Detect which cell encompasses the target text, then output its (X, Y) center coordinate. 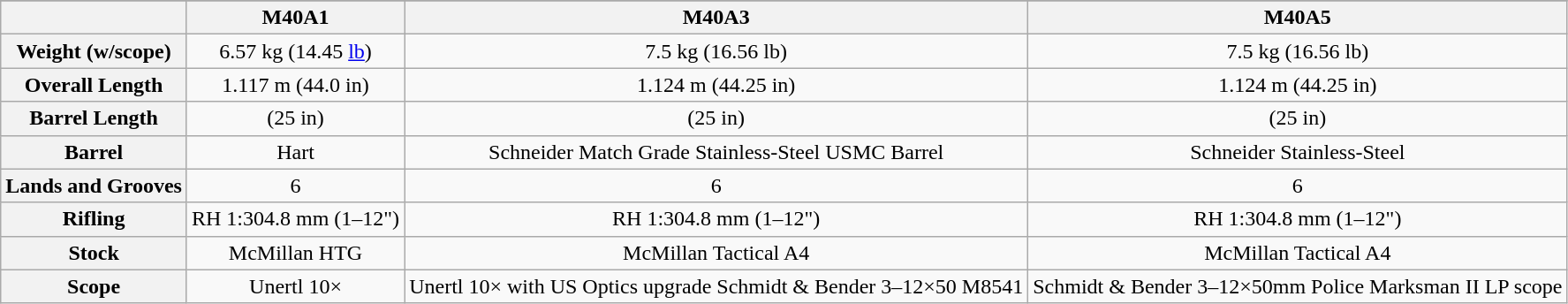
Barrel (94, 152)
Barrel Length (94, 118)
Stock (94, 253)
Schmidt & Bender 3–12×50mm Police Marksman II LP scope (1298, 286)
Weight (w/scope) (94, 51)
McMillan HTG (295, 253)
M40A1 (295, 18)
Scope (94, 286)
6.57 kg (14.45 lb) (295, 51)
Schneider Stainless-Steel (1298, 152)
Schneider Match Grade Stainless-Steel USMC Barrel (716, 152)
M40A3 (716, 18)
M40A5 (1298, 18)
Lands and Grooves (94, 186)
Hart (295, 152)
1.117 m (44.0 in) (295, 85)
Unertl 10× (295, 286)
Rifling (94, 219)
Overall Length (94, 85)
Unertl 10× with US Optics upgrade Schmidt & Bender 3–12×50 M8541 (716, 286)
